Search for the cell housing the specified text and yield its (x, y) center coordinate. 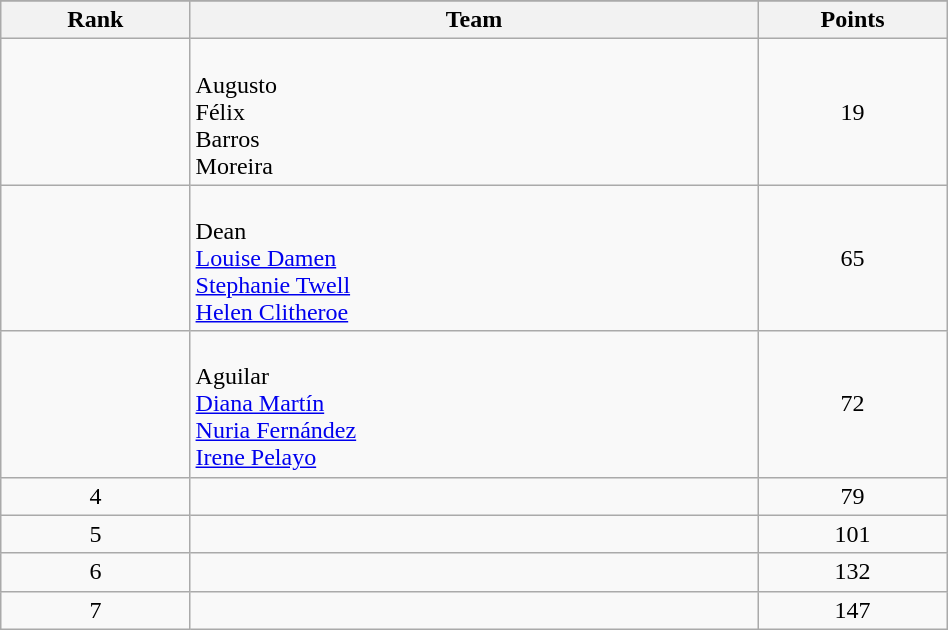
19 (852, 112)
AugustoFélixBarrosMoreira (474, 112)
Rank (96, 20)
DeanLouise DamenStephanie TwellHelen Clitheroe (474, 258)
79 (852, 496)
AguilarDiana MartínNuria FernándezIrene Pelayo (474, 404)
132 (852, 572)
65 (852, 258)
Points (852, 20)
Team (474, 20)
7 (96, 610)
147 (852, 610)
101 (852, 534)
6 (96, 572)
5 (96, 534)
72 (852, 404)
4 (96, 496)
